Extract the [X, Y] coordinate from the center of the cell holding the provided text.  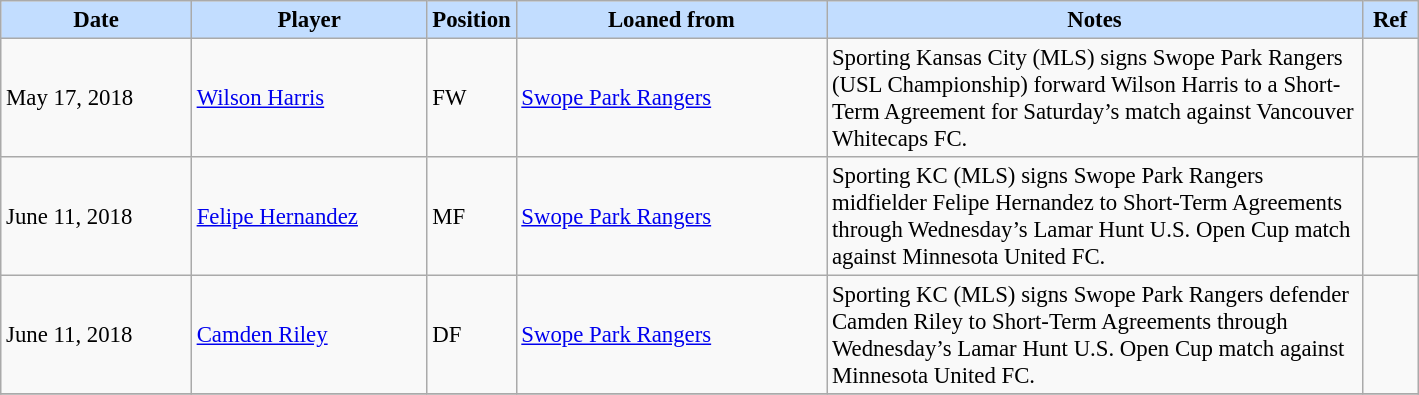
Date [96, 20]
Camden Riley [309, 336]
DF [472, 336]
Ref [1390, 20]
May 17, 2018 [96, 98]
Felipe Hernandez [309, 216]
FW [472, 98]
Position [472, 20]
Loaned from [672, 20]
Wilson Harris [309, 98]
Notes [1095, 20]
MF [472, 216]
Player [309, 20]
